Identify which cell holds the provided text, then report its (X, Y) central coordinate. 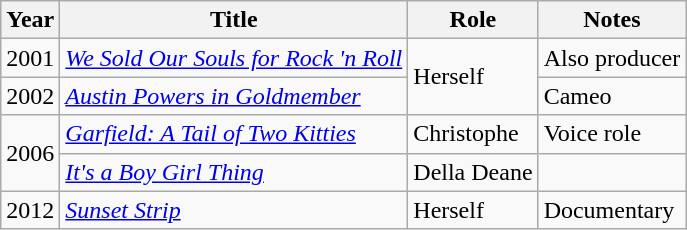
Della Deane (473, 172)
Christophe (473, 134)
2006 (30, 153)
Also producer (612, 58)
Year (30, 20)
Cameo (612, 96)
2012 (30, 210)
Austin Powers in Goldmember (234, 96)
Voice role (612, 134)
2001 (30, 58)
We Sold Our Souls for Rock 'n Roll (234, 58)
Notes (612, 20)
Sunset Strip (234, 210)
2002 (30, 96)
Garfield: A Tail of Two Kitties (234, 134)
Title (234, 20)
It's a Boy Girl Thing (234, 172)
Role (473, 20)
Documentary (612, 210)
